Output the [X, Y] coordinate of the center of the cell containing the given text.  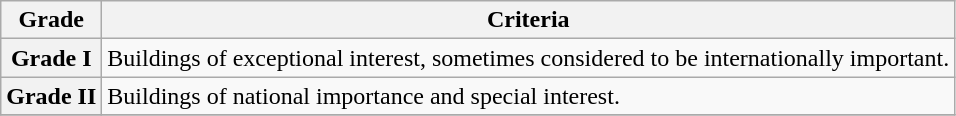
Grade I [52, 58]
Criteria [528, 20]
Grade [52, 20]
Buildings of exceptional interest, sometimes considered to be internationally important. [528, 58]
Buildings of national importance and special interest. [528, 96]
Grade II [52, 96]
